Provide the [x, y] coordinate of the cell's center where the given text is located.  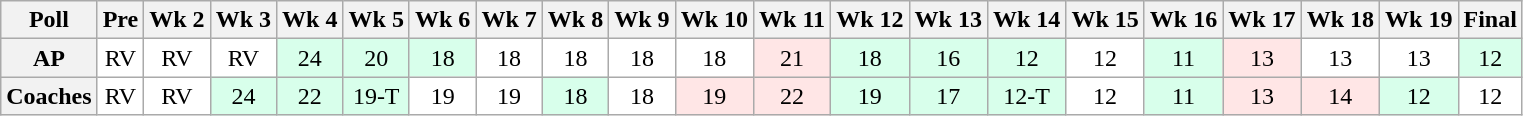
Wk 6 [442, 20]
Wk 2 [177, 20]
20 [376, 58]
12-T [1026, 96]
Wk 8 [575, 20]
Wk 12 [870, 20]
Pre [120, 20]
Wk 17 [1262, 20]
Wk 9 [642, 20]
Wk 10 [714, 20]
Poll [49, 20]
21 [792, 58]
AP [49, 58]
Wk 4 [310, 20]
17 [948, 96]
Wk 13 [948, 20]
Final [1490, 20]
Wk 19 [1419, 20]
16 [948, 58]
Wk 16 [1183, 20]
Wk 5 [376, 20]
Wk 18 [1340, 20]
19-T [376, 96]
Wk 3 [243, 20]
Wk 15 [1105, 20]
Coaches [49, 96]
14 [1340, 96]
Wk 11 [792, 20]
Wk 14 [1026, 20]
Wk 7 [509, 20]
